Find where the given text appears and provide that cell's center as [X, Y] coordinate. 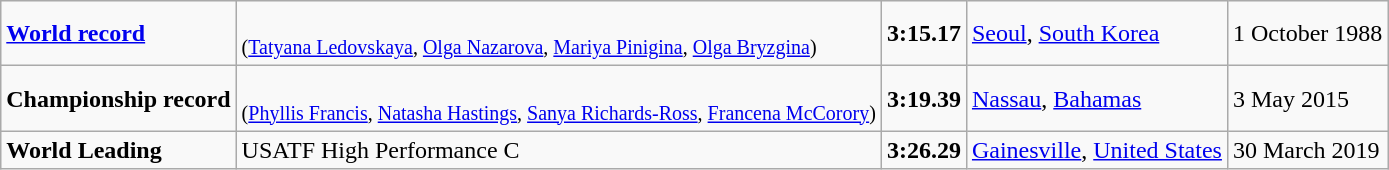
World record [118, 34]
Championship record [118, 98]
Gainesville, United States [1096, 150]
3 May 2015 [1307, 98]
World Leading [118, 150]
1 October 1988 [1307, 34]
3:15.17 [924, 34]
USATF High Performance C [558, 150]
(Tatyana Ledovskaya, Olga Nazarova, Mariya Pinigina, Olga Bryzgina) [558, 34]
(Phyllis Francis, Natasha Hastings, Sanya Richards-Ross, Francena McCorory) [558, 98]
3:26.29 [924, 150]
30 March 2019 [1307, 150]
Nassau, Bahamas [1096, 98]
3:19.39 [924, 98]
Seoul, South Korea [1096, 34]
